Determine the [x, y] coordinate at the center of the cell enclosing the given text.  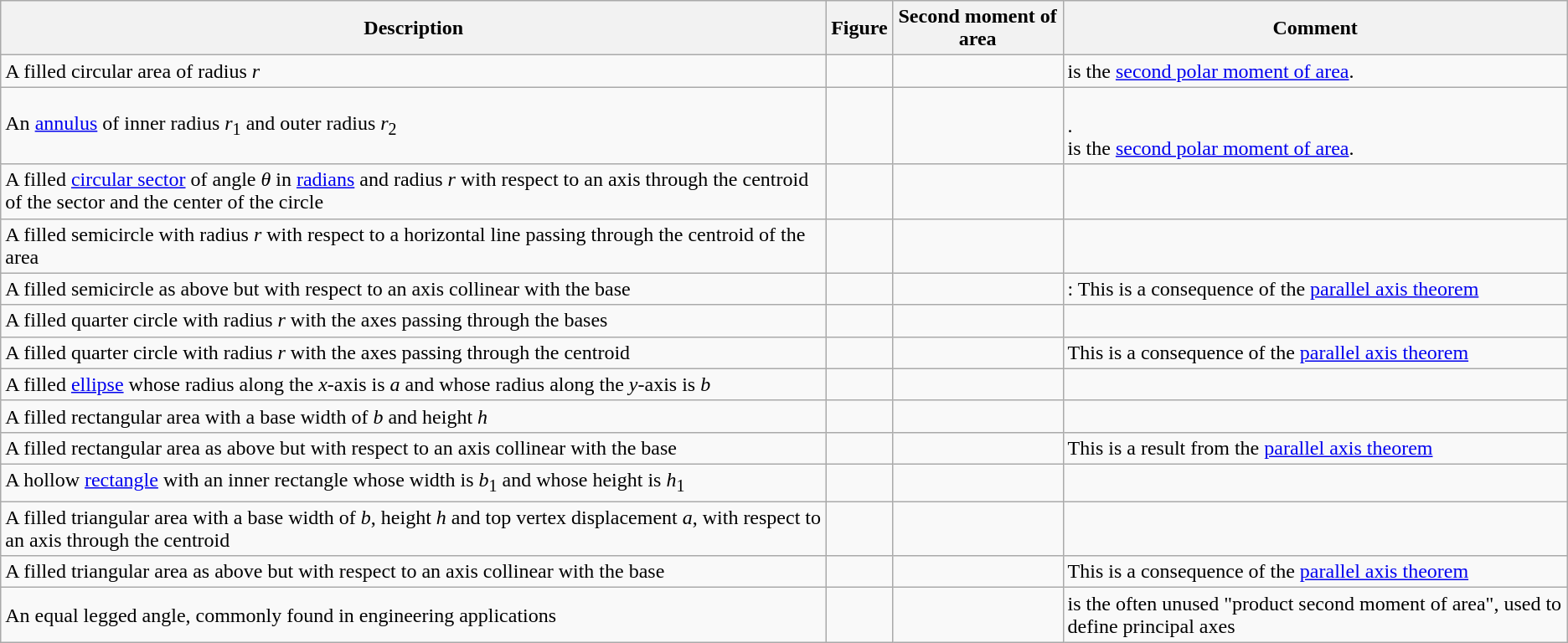
is the often unused "product second moment of area", used to define principal axes [1315, 615]
A filled triangular area with a base width of b, height h and top vertex displacement a, with respect to an axis through the centroid [414, 529]
Description [414, 28]
A filled circular area of radius r [414, 71]
This is a result from the parallel axis theorem [1315, 448]
A filled ellipse whose radius along the x-axis is a and whose radius along the y-axis is b [414, 384]
A filled rectangular area with a base width of b and height h [414, 416]
An annulus of inner radius r1 and outer radius r2 [414, 126]
A filled quarter circle with radius r with the axes passing through the centroid [414, 352]
An equal legged angle, commonly found in engineering applications [414, 615]
A filled circular sector of angle θ in radians and radius r with respect to an axis through the centroid of the sector and the center of the circle [414, 191]
A filled semicircle with radius r with respect to a horizontal line passing through the centroid of the area [414, 246]
is the second polar moment of area. [1315, 71]
Figure [859, 28]
. is the second polar moment of area. [1315, 126]
A hollow rectangle with an inner rectangle whose width is b1 and whose height is h1 [414, 482]
Comment [1315, 28]
A filled triangular area as above but with respect to an axis collinear with the base [414, 572]
: This is a consequence of the parallel axis theorem [1315, 289]
A filled quarter circle with radius r with the axes passing through the bases [414, 321]
A filled rectangular area as above but with respect to an axis collinear with the base [414, 448]
A filled semicircle as above but with respect to an axis collinear with the base [414, 289]
Second moment of area [977, 28]
